Determine the [x, y] coordinate at the center of the cell enclosing the given text.  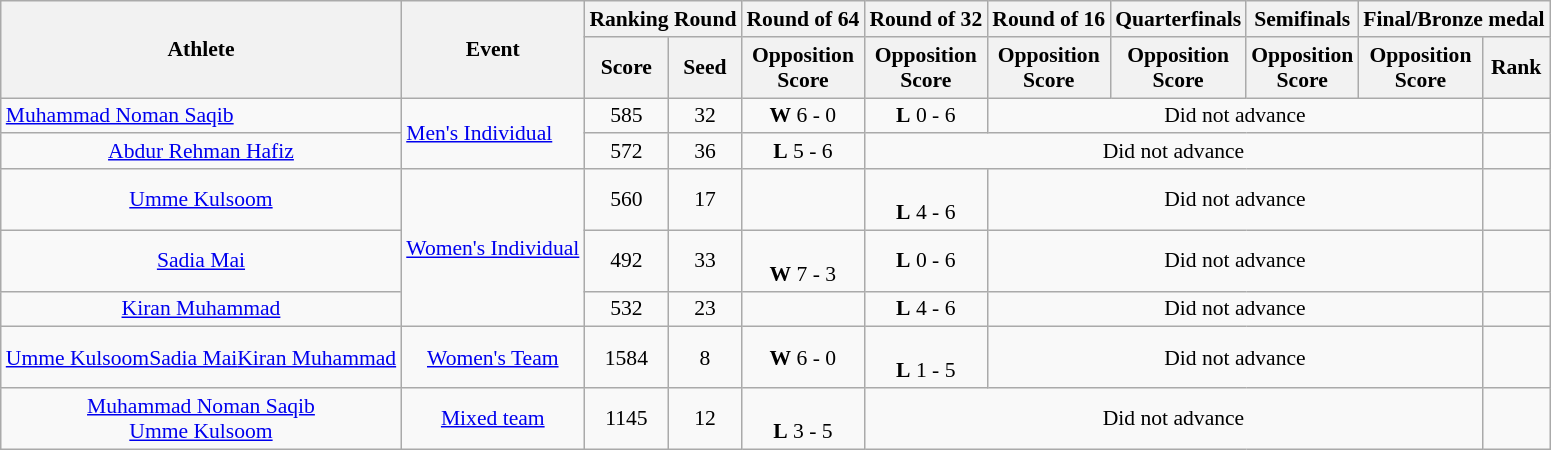
L 1 - 5 [926, 358]
560 [626, 200]
Umme KulsoomSadia MaiKiran Muhammad [201, 358]
Seed [704, 68]
17 [704, 200]
Muhammad Noman SaqibUmme Kulsoom [201, 418]
Rank [1516, 68]
Mixed team [492, 418]
1145 [626, 418]
Event [492, 50]
532 [626, 309]
Semifinals [1302, 19]
W 7 - 3 [802, 260]
Abdur Rehman Hafiz [201, 152]
Men's Individual [492, 134]
Round of 16 [1048, 19]
36 [704, 152]
33 [704, 260]
Quarterfinals [1178, 19]
Women's Team [492, 358]
Score [626, 68]
L 3 - 5 [802, 418]
585 [626, 116]
8 [704, 358]
Kiran Muhammad [201, 309]
Round of 64 [802, 19]
Round of 32 [926, 19]
Final/Bronze medal [1454, 19]
12 [704, 418]
L 5 - 6 [802, 152]
Umme Kulsoom [201, 200]
Ranking Round [662, 19]
Athlete [201, 50]
Women's Individual [492, 248]
492 [626, 260]
23 [704, 309]
32 [704, 116]
1584 [626, 358]
Sadia Mai [201, 260]
Muhammad Noman Saqib [201, 116]
572 [626, 152]
